Determine the [X, Y] coordinate at the center of the cell enclosing the given text.  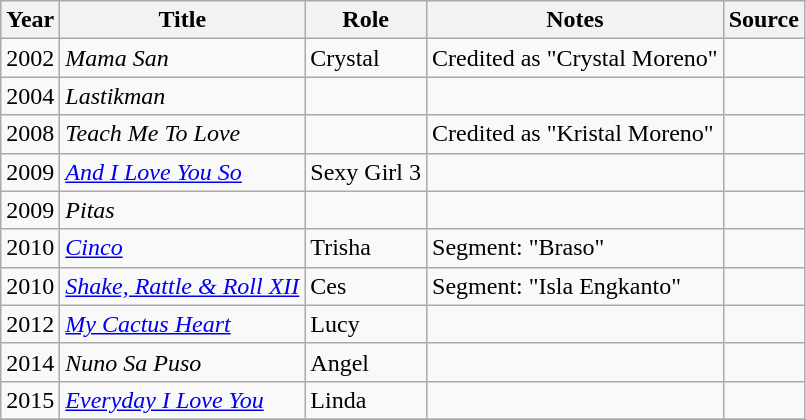
Credited as "Kristal Moreno" [576, 134]
2012 [30, 324]
2015 [30, 400]
Segment: "Braso" [576, 248]
Angel [366, 362]
My Cactus Heart [182, 324]
Source [764, 20]
Shake, Rattle & Roll XII [182, 286]
2002 [30, 58]
Crystal [366, 58]
2008 [30, 134]
2004 [30, 96]
Notes [576, 20]
And I Love You So [182, 172]
Everyday I Love You [182, 400]
Ces [366, 286]
Nuno Sa Puso [182, 362]
Title [182, 20]
Credited as "Crystal Moreno" [576, 58]
Lastikman [182, 96]
Sexy Girl 3 [366, 172]
Segment: "Isla Engkanto" [576, 286]
Linda [366, 400]
Trisha [366, 248]
Role [366, 20]
Cinco [182, 248]
Teach Me To Love [182, 134]
Mama San [182, 58]
Pitas [182, 210]
2014 [30, 362]
Year [30, 20]
Lucy [366, 324]
